Search for the cell housing the specified text and yield its [X, Y] center coordinate. 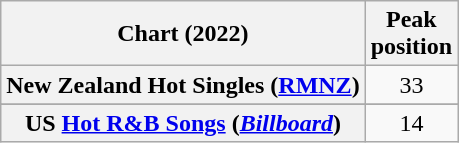
Peakposition [411, 34]
33 [411, 85]
US Hot R&B Songs (Billboard) [183, 123]
Chart (2022) [183, 34]
New Zealand Hot Singles (RMNZ) [183, 85]
14 [411, 123]
